From the cell containing the given text, extract its center point as [x, y] coordinate. 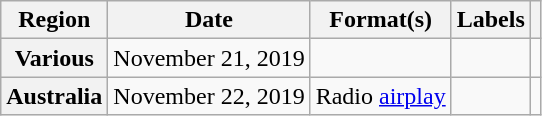
Australia [54, 96]
Format(s) [380, 20]
Region [54, 20]
Radio airplay [380, 96]
Date [209, 20]
November 21, 2019 [209, 58]
Labels [490, 20]
November 22, 2019 [209, 96]
Various [54, 58]
